For the text-containing cell, return its midpoint in [X, Y] coordinate format. 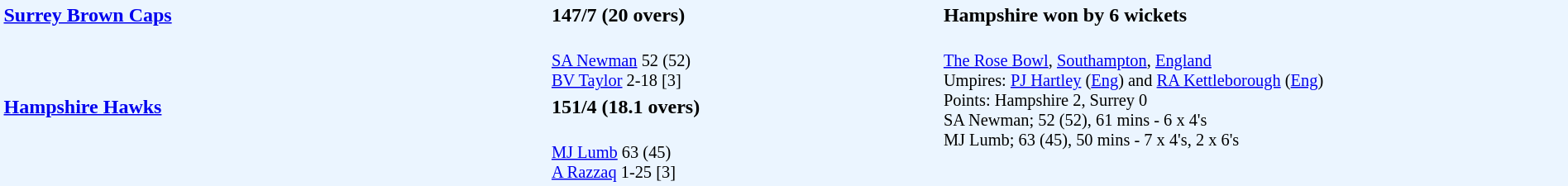
MJ Lumb 63 (45) A Razzaq 1-25 [3] [744, 152]
Surrey Brown Caps [275, 47]
Hampshire won by 6 wickets [1254, 15]
SA Newman 52 (52) BV Taylor 2-18 [3] [744, 61]
147/7 (20 overs) [744, 15]
151/4 (18.1 overs) [744, 107]
Hampshire Hawks [275, 139]
